For the text-containing cell, return its midpoint in [x, y] coordinate format. 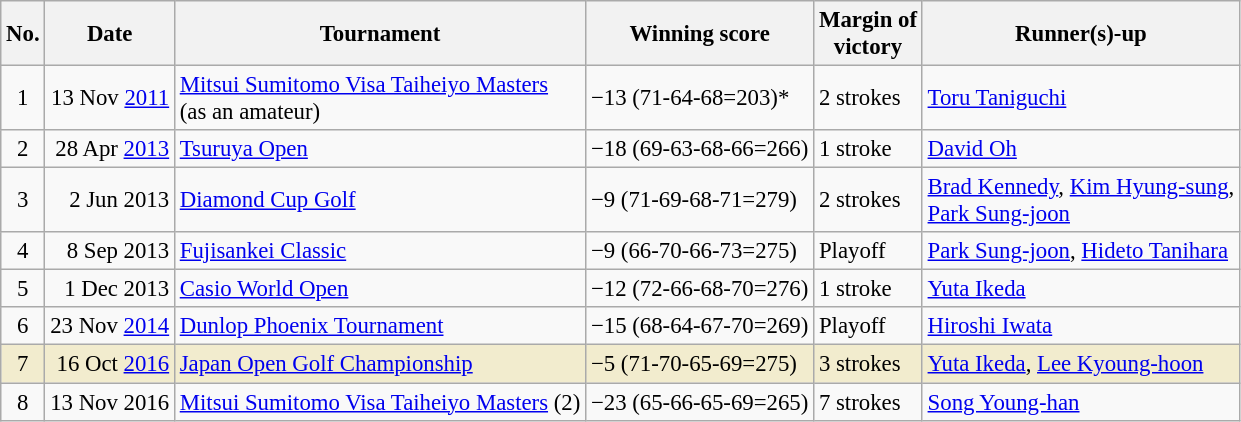
Yuta Ikeda, Lee Kyoung-hoon [1080, 364]
7 strokes [868, 402]
Mitsui Sumitomo Visa Taiheiyo Masters(as an amateur) [380, 98]
16 Oct 2016 [110, 364]
8 Sep 2013 [110, 251]
13 Nov 2011 [110, 98]
13 Nov 2016 [110, 402]
1 [23, 98]
7 [23, 364]
−13 (71-64-68=203)* [700, 98]
Casio World Open [380, 289]
3 strokes [868, 364]
1 Dec 2013 [110, 289]
−15 (68-64-67-70=269) [700, 327]
Dunlop Phoenix Tournament [380, 327]
Date [110, 34]
−9 (71-69-68-71=279) [700, 200]
23 Nov 2014 [110, 327]
Park Sung-joon, Hideto Tanihara [1080, 251]
8 [23, 402]
Brad Kennedy, Kim Hyung-sung, Park Sung-joon [1080, 200]
David Oh [1080, 149]
Song Young-han [1080, 402]
Winning score [700, 34]
Toru Taniguchi [1080, 98]
Margin ofvictory [868, 34]
Mitsui Sumitomo Visa Taiheiyo Masters (2) [380, 402]
6 [23, 327]
Hiroshi Iwata [1080, 327]
Fujisankei Classic [380, 251]
2 Jun 2013 [110, 200]
−9 (66-70-66-73=275) [700, 251]
Yuta Ikeda [1080, 289]
3 [23, 200]
28 Apr 2013 [110, 149]
Tsuruya Open [380, 149]
−18 (69-63-68-66=266) [700, 149]
2 [23, 149]
4 [23, 251]
Runner(s)-up [1080, 34]
Diamond Cup Golf [380, 200]
−23 (65-66-65-69=265) [700, 402]
5 [23, 289]
−12 (72-66-68-70=276) [700, 289]
Tournament [380, 34]
No. [23, 34]
−5 (71-70-65-69=275) [700, 364]
Japan Open Golf Championship [380, 364]
